Locate the cell with the specified text and output its [X, Y] center coordinate. 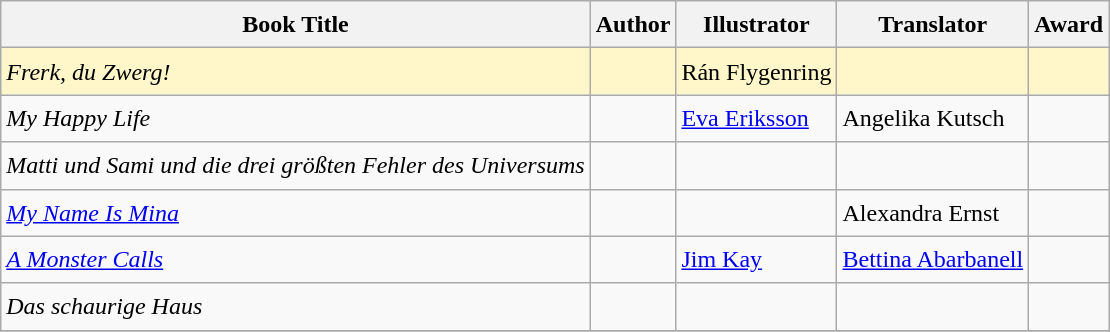
Matti und Sami und die drei größten Fehler des Universums [296, 166]
Das schaurige Haus [296, 306]
Award [1069, 24]
Illustrator [756, 24]
Frerk, du Zwerg! [296, 72]
Alexandra Ernst [933, 212]
Book Title [296, 24]
A Monster Calls [296, 260]
Angelika Kutsch [933, 118]
Translator [933, 24]
My Happy Life [296, 118]
Rán Flygenring [756, 72]
My Name Is Mina [296, 212]
Jim Kay [756, 260]
Bettina Abarbanell [933, 260]
Eva Eriksson [756, 118]
Author [633, 24]
